Pinpoint the cell where the given text exists, returning its [X, Y] midpoint coordinate. 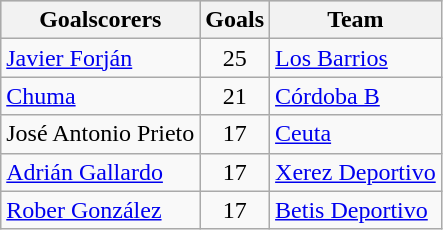
Córdoba B [356, 96]
Goalscorers [100, 20]
Ceuta [356, 134]
Adrián Gallardo [100, 172]
Javier Forján [100, 58]
Team [356, 20]
José Antonio Prieto [100, 134]
21 [235, 96]
Los Barrios [356, 58]
Betis Deportivo [356, 210]
Goals [235, 20]
Xerez Deportivo [356, 172]
25 [235, 58]
Chuma [100, 96]
Rober González [100, 210]
